Locate the cell with the specified text and output its [x, y] center coordinate. 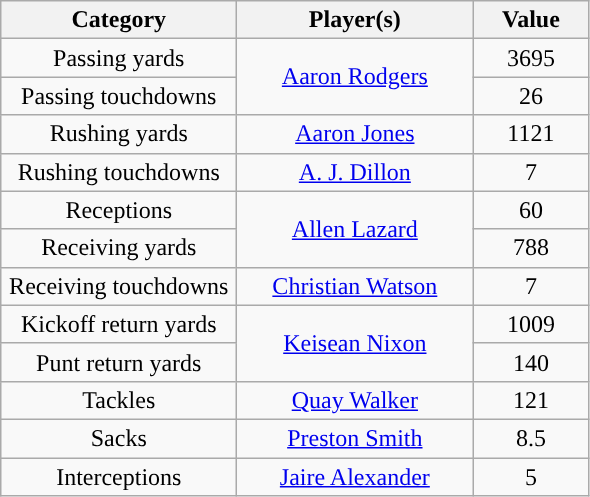
Tackles [119, 400]
140 [531, 362]
Keisean Nixon [355, 343]
3695 [531, 58]
Quay Walker [355, 400]
Kickoff return yards [119, 324]
26 [531, 96]
Passing yards [119, 58]
Preston Smith [355, 438]
1121 [531, 134]
Value [531, 20]
Sacks [119, 438]
788 [531, 248]
Aaron Rodgers [355, 77]
8.5 [531, 438]
Allen Lazard [355, 229]
Aaron Jones [355, 134]
Category [119, 20]
Interceptions [119, 477]
A. J. Dillon [355, 172]
121 [531, 400]
Receptions [119, 210]
Punt return yards [119, 362]
Player(s) [355, 20]
60 [531, 210]
Passing touchdowns [119, 96]
Jaire Alexander [355, 477]
Christian Watson [355, 286]
Receiving yards [119, 248]
5 [531, 477]
Rushing yards [119, 134]
1009 [531, 324]
Receiving touchdowns [119, 286]
Rushing touchdowns [119, 172]
